Determine the [X, Y] coordinate at the center of the cell enclosing the given text.  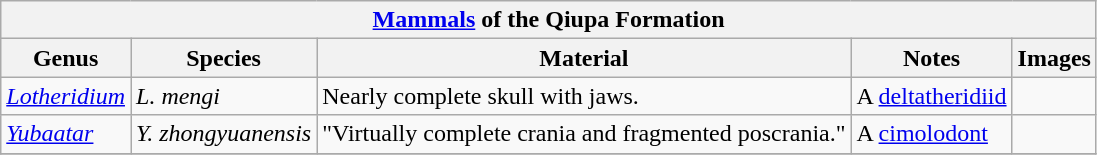
Species [223, 58]
Nearly complete skull with jaws. [584, 96]
Y. zhongyuanensis [223, 134]
A cimolodont [932, 134]
"Virtually complete crania and fragmented poscrania." [584, 134]
A deltatheridiid [932, 96]
Material [584, 58]
Images [1054, 58]
Mammals of the Qiupa Formation [549, 20]
Yubaatar [66, 134]
Lotheridium [66, 96]
Notes [932, 58]
Genus [66, 58]
L. mengi [223, 96]
